Provide the [x, y] coordinate of the cell's center where the given text is located.  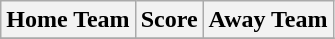
Away Team [268, 20]
Home Team [68, 20]
Score [169, 20]
